Provide the (X, Y) coordinate of the cell's center where the given text is located.  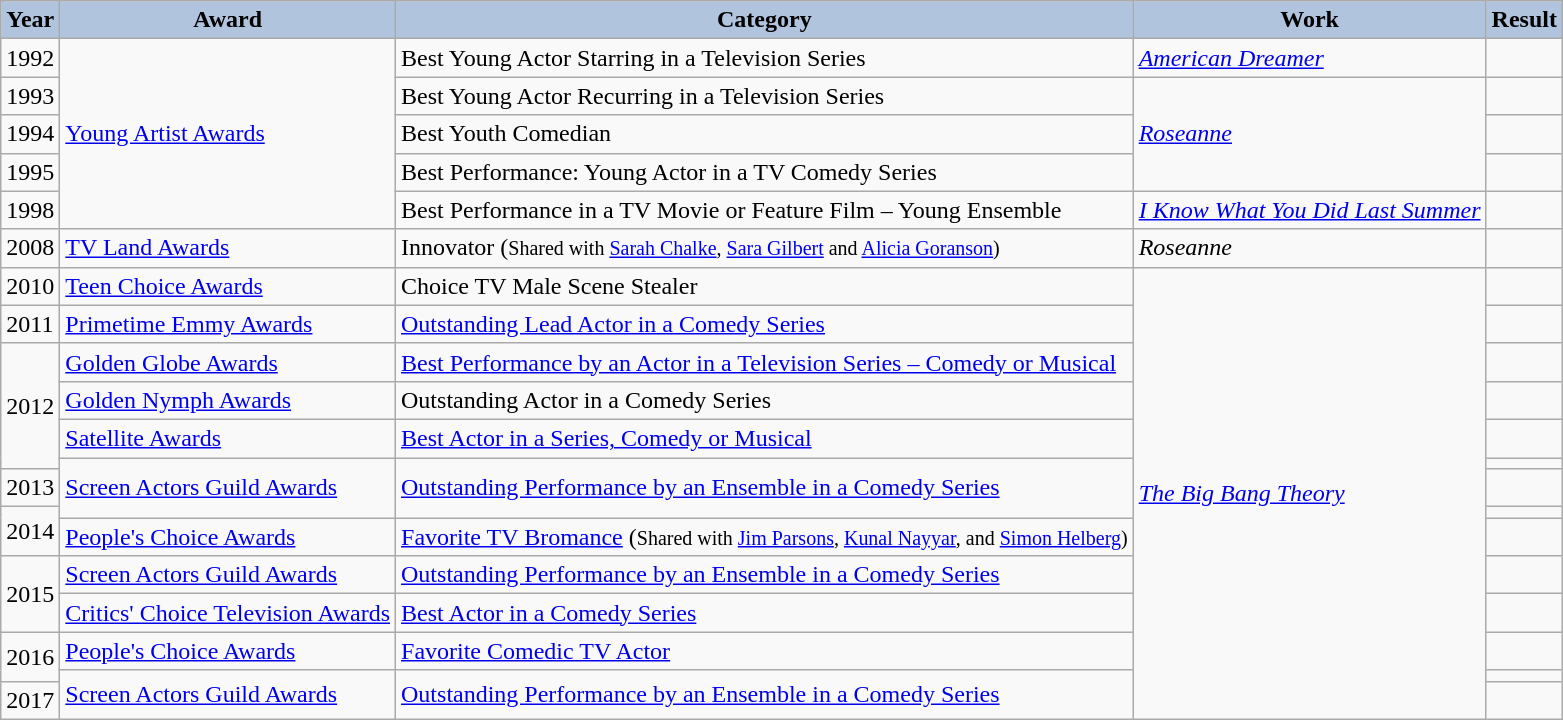
Outstanding Actor in a Comedy Series (765, 400)
2011 (30, 324)
Satellite Awards (228, 438)
Favorite Comedic TV Actor (765, 651)
Best Youth Comedian (765, 134)
Best Young Actor Starring in a Television Series (765, 58)
Favorite TV Bromance (Shared with Jim Parsons, Kunal Nayyar, and Simon Helberg) (765, 537)
2015 (30, 594)
2014 (30, 532)
Best Performance: Young Actor in a TV Comedy Series (765, 172)
2012 (30, 406)
The Big Bang Theory (1310, 493)
Best Actor in a Comedy Series (765, 613)
Critics' Choice Television Awards (228, 613)
Choice TV Male Scene Stealer (765, 286)
American Dreamer (1310, 58)
1992 (30, 58)
2008 (30, 248)
Innovator (Shared with Sarah Chalke, Sara Gilbert and Alicia Goranson) (765, 248)
Teen Choice Awards (228, 286)
2010 (30, 286)
Best Young Actor Recurring in a Television Series (765, 96)
1995 (30, 172)
I Know What You Did Last Summer (1310, 210)
Primetime Emmy Awards (228, 324)
Best Performance in a TV Movie or Feature Film – Young Ensemble (765, 210)
2016 (30, 656)
Outstanding Lead Actor in a Comedy Series (765, 324)
1994 (30, 134)
1998 (30, 210)
Golden Globe Awards (228, 362)
Best Performance by an Actor in a Television Series – Comedy or Musical (765, 362)
Work (1310, 20)
Best Actor in a Series, Comedy or Musical (765, 438)
2017 (30, 700)
2013 (30, 488)
Young Artist Awards (228, 134)
TV Land Awards (228, 248)
Award (228, 20)
Year (30, 20)
Category (765, 20)
1993 (30, 96)
Golden Nymph Awards (228, 400)
Result (1524, 20)
